Detect which cell encompasses the target text, then output its (X, Y) center coordinate. 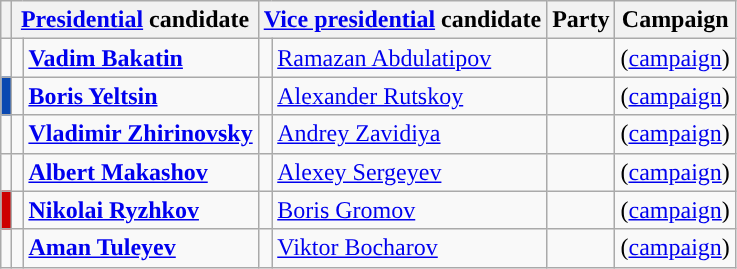
Ramazan Abdulatipov (410, 58)
Viktor Bocharov (410, 248)
Aman Tuleyev (140, 248)
Alexander Rutskoy (410, 96)
Albert Makashov (140, 172)
Boris Gromov (410, 210)
Vadim Bakatin (140, 58)
Campaign (675, 20)
Vladimir Zhirinovsky (140, 134)
Party (581, 20)
Boris Yeltsin (140, 96)
Vice presidential candidate (402, 20)
Nikolai Ryzhkov (140, 210)
Presidential candidate (135, 20)
Alexey Sergeyev (410, 172)
Andrey Zavidiya (410, 134)
